Locate the cell with the specified text and output its (x, y) center coordinate. 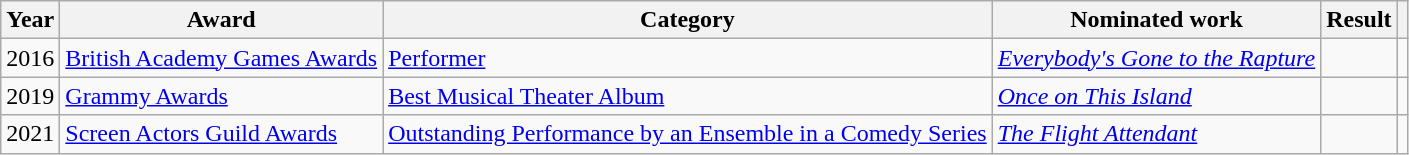
Everybody's Gone to the Rapture (1156, 58)
Year (30, 20)
Award (222, 20)
Performer (688, 58)
Result (1359, 20)
Best Musical Theater Album (688, 96)
2016 (30, 58)
The Flight Attendant (1156, 134)
British Academy Games Awards (222, 58)
Once on This Island (1156, 96)
2021 (30, 134)
Grammy Awards (222, 96)
Screen Actors Guild Awards (222, 134)
Outstanding Performance by an Ensemble in a Comedy Series (688, 134)
Category (688, 20)
Nominated work (1156, 20)
2019 (30, 96)
